Scan for the cell matching the given text and deliver its (x, y) coordinate at center. 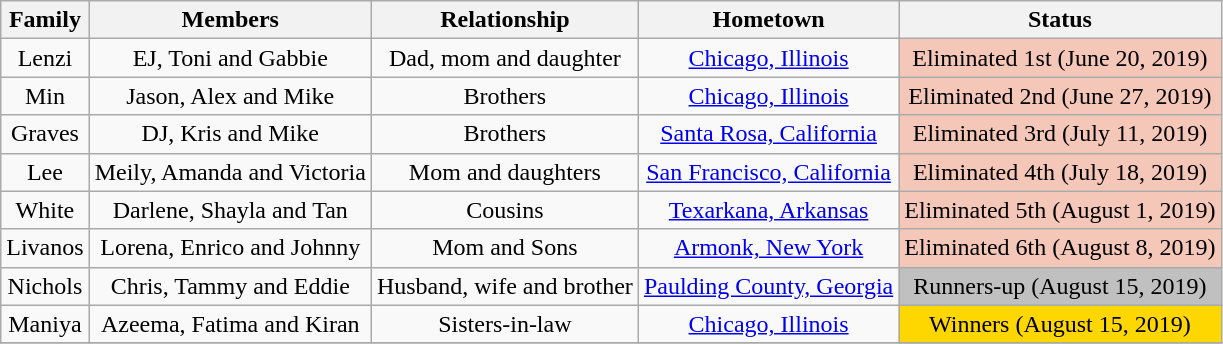
Chris, Tammy and Eddie (230, 286)
Hometown (768, 20)
Members (230, 20)
EJ, Toni and Gabbie (230, 58)
Lee (45, 172)
Lenzi (45, 58)
Mom and Sons (504, 248)
Sisters-in-law (504, 324)
Status (1060, 20)
Nichols (45, 286)
Eliminated 1st (June 20, 2019) (1060, 58)
Eliminated 4th (July 18, 2019) (1060, 172)
Runners-up (August 15, 2019) (1060, 286)
Relationship (504, 20)
DJ, Kris and Mike (230, 134)
Husband, wife and brother (504, 286)
Cousins (504, 210)
Eliminated 2nd (June 27, 2019) (1060, 96)
Dad, mom and daughter (504, 58)
Jason, Alex and Mike (230, 96)
San Francisco, California (768, 172)
Graves (45, 134)
Maniya (45, 324)
Texarkana, Arkansas (768, 210)
White (45, 210)
Family (45, 20)
Meily, Amanda and Victoria (230, 172)
Paulding County, Georgia (768, 286)
Livanos (45, 248)
Darlene, Shayla and Tan (230, 210)
Eliminated 5th (August 1, 2019) (1060, 210)
Azeema, Fatima and Kiran (230, 324)
Eliminated 3rd (July 11, 2019) (1060, 134)
Armonk, New York (768, 248)
Santa Rosa, California (768, 134)
Min (45, 96)
Winners (August 15, 2019) (1060, 324)
Mom and daughters (504, 172)
Eliminated 6th (August 8, 2019) (1060, 248)
Lorena, Enrico and Johnny (230, 248)
